Identify which cell holds the provided text, then report its (x, y) central coordinate. 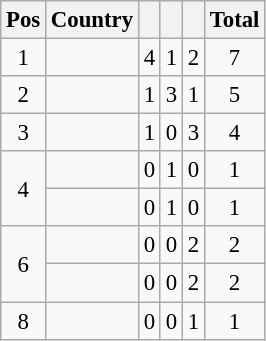
Total (234, 20)
7 (234, 58)
Pos (24, 20)
Country (92, 20)
8 (24, 321)
5 (234, 95)
6 (24, 264)
